Output the (x, y) coordinate of the center of the cell containing the given text.  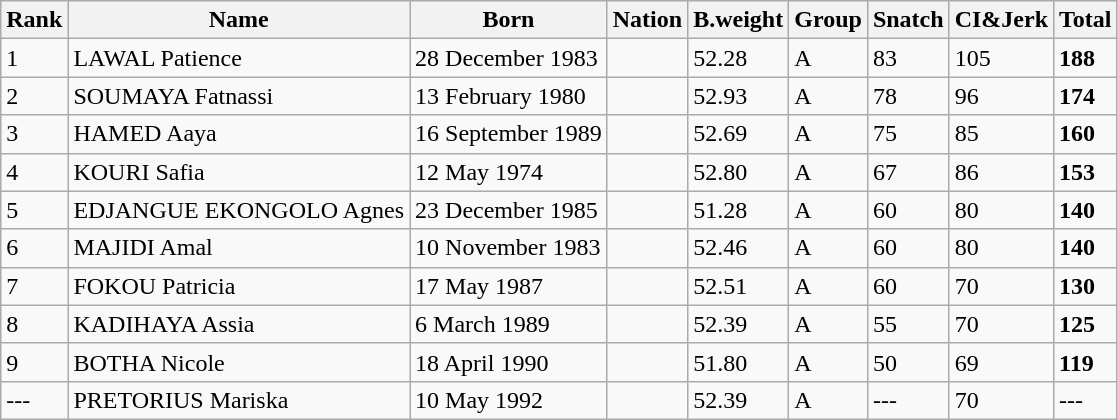
51.80 (738, 362)
6 (34, 248)
52.93 (738, 96)
Group (828, 20)
18 April 1990 (509, 362)
Nation (647, 20)
52.80 (738, 172)
52.28 (738, 58)
52.46 (738, 248)
85 (1001, 134)
86 (1001, 172)
51.28 (738, 210)
23 December 1985 (509, 210)
52.69 (738, 134)
160 (1086, 134)
2 (34, 96)
PRETORIUS Mariska (239, 400)
EDJANGUE EKONGOLO Agnes (239, 210)
4 (34, 172)
3 (34, 134)
Rank (34, 20)
8 (34, 324)
16 September 1989 (509, 134)
28 December 1983 (509, 58)
67 (908, 172)
6 March 1989 (509, 324)
Born (509, 20)
50 (908, 362)
5 (34, 210)
Total (1086, 20)
HAMED Aaya (239, 134)
KADIHAYA Assia (239, 324)
188 (1086, 58)
KOURI Safia (239, 172)
CI&Jerk (1001, 20)
10 May 1992 (509, 400)
BOTHA Nicole (239, 362)
LAWAL Patience (239, 58)
SOUMAYA Fatnassi (239, 96)
17 May 1987 (509, 286)
78 (908, 96)
55 (908, 324)
13 February 1980 (509, 96)
B.weight (738, 20)
7 (34, 286)
130 (1086, 286)
10 November 1983 (509, 248)
105 (1001, 58)
Snatch (908, 20)
96 (1001, 96)
69 (1001, 362)
12 May 1974 (509, 172)
1 (34, 58)
83 (908, 58)
52.51 (738, 286)
125 (1086, 324)
75 (908, 134)
FOKOU Patricia (239, 286)
119 (1086, 362)
9 (34, 362)
MAJIDI Amal (239, 248)
174 (1086, 96)
Name (239, 20)
153 (1086, 172)
